Capture the cell that displays the provided text and extract its [x, y] central coordinate. 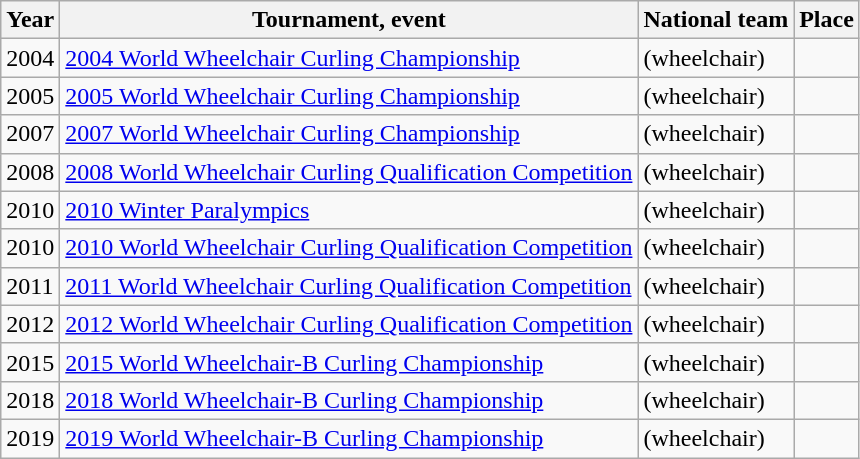
2007 [30, 134]
2007 World Wheelchair Curling Championship [349, 134]
2011 [30, 286]
2012 World Wheelchair Curling Qualification Competition [349, 324]
2012 [30, 324]
2019 World Wheelchair-B Curling Championship [349, 438]
2005 [30, 96]
National team [716, 20]
2018 [30, 400]
2015 [30, 362]
2010 Winter Paralympics [349, 210]
2019 [30, 438]
2011 World Wheelchair Curling Qualification Competition [349, 286]
Year [30, 20]
Tournament, event [349, 20]
2005 World Wheelchair Curling Championship [349, 96]
2010 World Wheelchair Curling Qualification Competition [349, 248]
2008 World Wheelchair Curling Qualification Competition [349, 172]
2004 [30, 58]
2018 World Wheelchair-B Curling Championship [349, 400]
2004 World Wheelchair Curling Championship [349, 58]
Place [827, 20]
2008 [30, 172]
2015 World Wheelchair-B Curling Championship [349, 362]
